Search for the cell housing the specified text and yield its (X, Y) center coordinate. 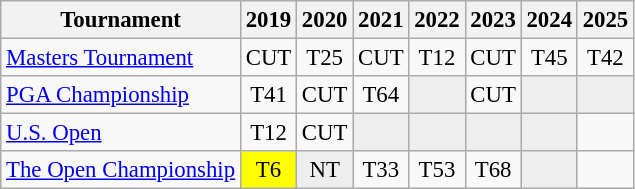
T41 (268, 95)
2022 (437, 20)
2024 (549, 20)
T64 (381, 95)
T68 (493, 170)
2019 (268, 20)
2020 (325, 20)
U.S. Open (121, 133)
2025 (605, 20)
PGA Championship (121, 95)
2021 (381, 20)
Tournament (121, 20)
T25 (325, 58)
NT (325, 170)
T33 (381, 170)
T53 (437, 170)
T6 (268, 170)
2023 (493, 20)
The Open Championship (121, 170)
Masters Tournament (121, 58)
T42 (605, 58)
T45 (549, 58)
